Scan for the cell matching the given text and deliver its (X, Y) coordinate at center. 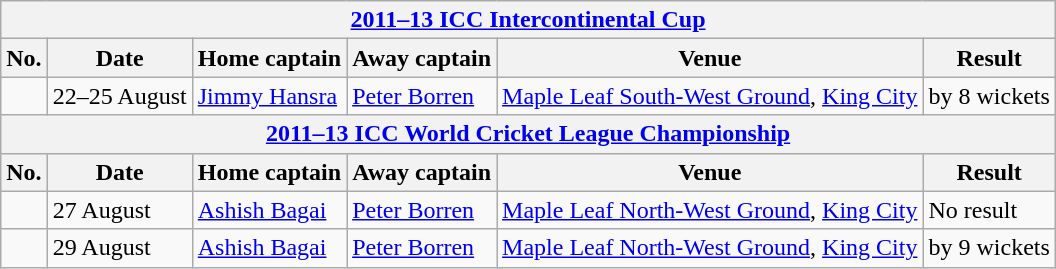
29 August (120, 248)
Jimmy Hansra (269, 96)
2011–13 ICC World Cricket League Championship (528, 134)
2011–13 ICC Intercontinental Cup (528, 20)
by 9 wickets (989, 248)
by 8 wickets (989, 96)
22–25 August (120, 96)
Maple Leaf South-West Ground, King City (710, 96)
27 August (120, 210)
No result (989, 210)
